Return (X, Y) of the center of cell containing provided text 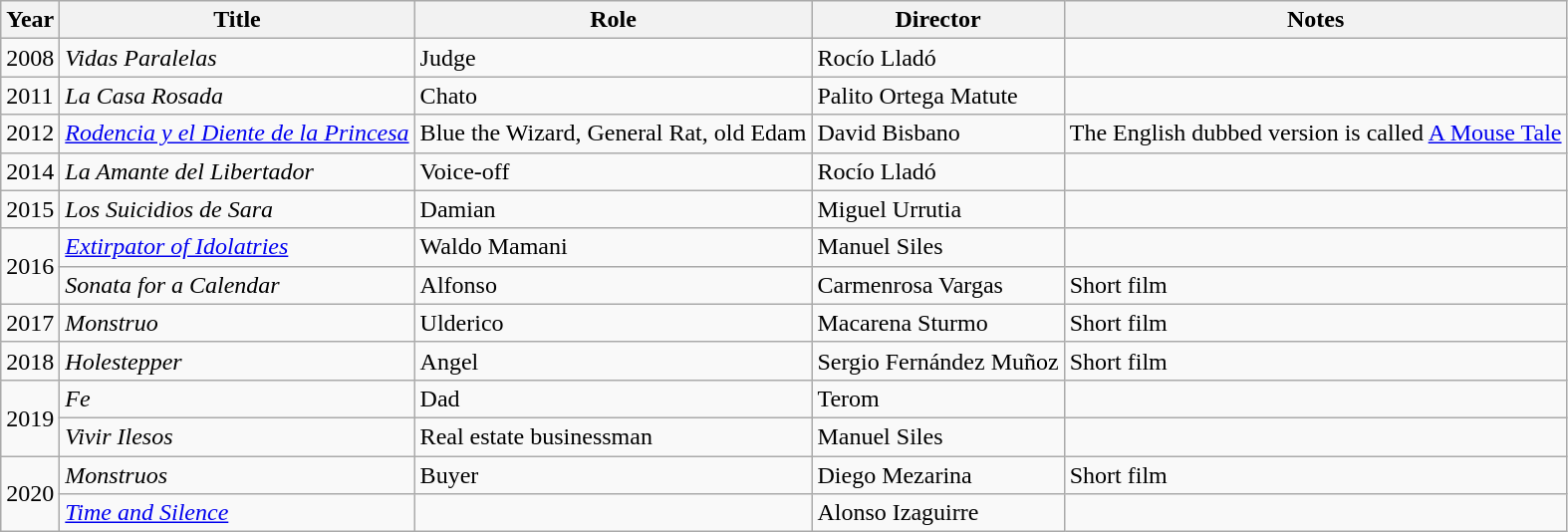
Alonso Izaguirre (938, 513)
Miguel Urrutia (938, 209)
Carmenrosa Vargas (938, 285)
Dad (614, 399)
2020 (30, 494)
Waldo Mamani (614, 247)
Holestepper (237, 361)
Real estate businessman (614, 436)
Monstruos (237, 475)
Director (938, 20)
Macarena Sturmo (938, 323)
2016 (30, 266)
Damian (614, 209)
The English dubbed version is called A Mouse Tale (1315, 133)
La Casa Rosada (237, 96)
Year (30, 20)
Chato (614, 96)
Diego Mezarina (938, 475)
Blue the Wizard, General Rat, old Edam (614, 133)
La Amante del Libertador (237, 171)
Voice-off (614, 171)
Terom (938, 399)
Vidas Paralelas (237, 58)
2008 (30, 58)
2017 (30, 323)
2011 (30, 96)
2018 (30, 361)
Palito Ortega Matute (938, 96)
Judge (614, 58)
Role (614, 20)
Alfonso (614, 285)
Monstruo (237, 323)
Los Suicidios de Sara (237, 209)
2012 (30, 133)
2019 (30, 417)
Title (237, 20)
David Bisbano (938, 133)
Extirpator of Idolatries (237, 247)
Fe (237, 399)
Vivir Ilesos (237, 436)
Angel (614, 361)
2014 (30, 171)
Time and Silence (237, 513)
Buyer (614, 475)
2015 (30, 209)
Sonata for a Calendar (237, 285)
Rodencia y el Diente de la Princesa (237, 133)
Sergio Fernández Muñoz (938, 361)
Ulderico (614, 323)
Notes (1315, 20)
